Identify which cell holds the provided text, then report its [X, Y] central coordinate. 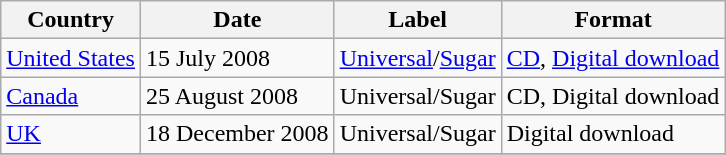
Country [71, 20]
Digital download [613, 134]
Date [237, 20]
25 August 2008 [237, 96]
15 July 2008 [237, 58]
UK [71, 134]
Format [613, 20]
United States [71, 58]
Canada [71, 96]
18 December 2008 [237, 134]
Label [418, 20]
